Return the [x, y] coordinate for the center point of the cell that contains the specified text.  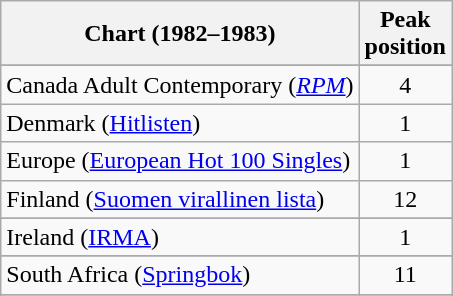
Chart (1982–1983) [180, 34]
4 [405, 85]
Peakposition [405, 34]
South Africa (Springbok) [180, 275]
Denmark (Hitlisten) [180, 123]
Europe (European Hot 100 Singles) [180, 161]
Finland (Suomen virallinen lista) [180, 199]
12 [405, 199]
11 [405, 275]
Ireland (IRMA) [180, 237]
Canada Adult Contemporary (RPM) [180, 85]
